Capture the cell that displays the provided text and extract its (x, y) central coordinate. 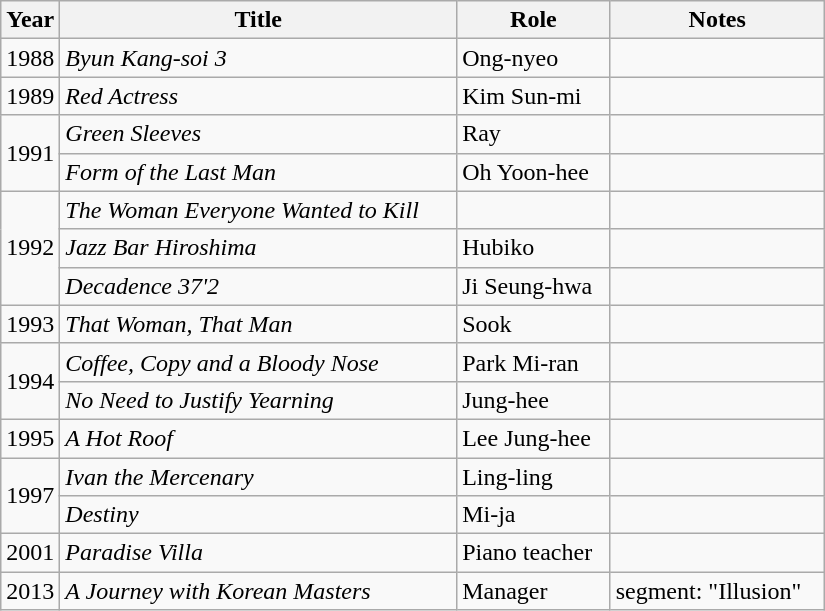
Paradise Villa (258, 553)
Year (30, 20)
Oh Yoon-hee (534, 172)
Jung-hee (534, 400)
Kim Sun-mi (534, 96)
Title (258, 20)
1995 (30, 438)
A Hot Roof (258, 438)
Form of the Last Man (258, 172)
No Need to Justify Yearning (258, 400)
Red Actress (258, 96)
Decadence 37'2 (258, 286)
1993 (30, 324)
Mi-ja (534, 515)
Byun Kang-soi 3 (258, 58)
2013 (30, 591)
A Journey with Korean Masters (258, 591)
That Woman, That Man (258, 324)
Coffee, Copy and a Bloody Nose (258, 362)
Notes (717, 20)
The Woman Everyone Wanted to Kill (258, 210)
Piano teacher (534, 553)
Hubiko (534, 248)
1994 (30, 381)
Green Sleeves (258, 134)
Sook (534, 324)
Ivan the Mercenary (258, 477)
segment: "Illusion" (717, 591)
1991 (30, 153)
1988 (30, 58)
Manager (534, 591)
Jazz Bar Hiroshima (258, 248)
Ji Seung-hwa (534, 286)
Destiny (258, 515)
Role (534, 20)
2001 (30, 553)
1989 (30, 96)
Lee Jung-hee (534, 438)
1997 (30, 496)
Ling-ling (534, 477)
1992 (30, 248)
Ray (534, 134)
Park Mi-ran (534, 362)
Ong-nyeo (534, 58)
